Search for the cell housing the specified text and yield its [X, Y] center coordinate. 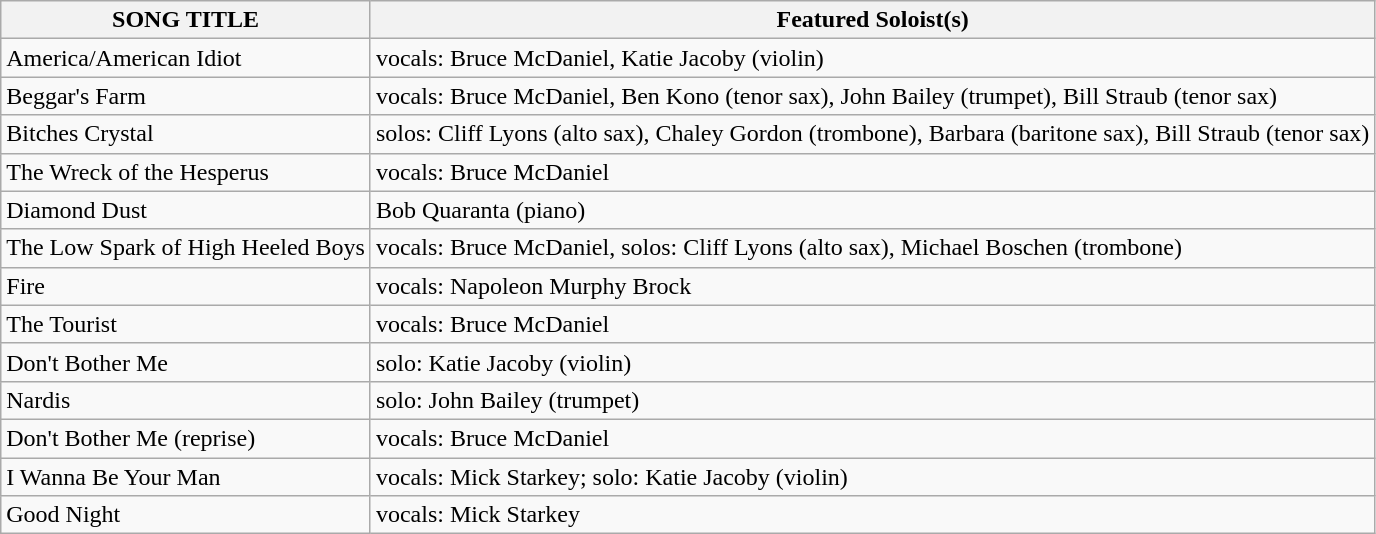
Don't Bother Me [186, 362]
vocals: Napoleon Murphy Brock [872, 286]
vocals: Mick Starkey [872, 515]
I Wanna Be Your Man [186, 477]
The Tourist [186, 324]
vocals: Mick Starkey; solo: Katie Jacoby (violin) [872, 477]
Good Night [186, 515]
solo: Katie Jacoby (violin) [872, 362]
The Low Spark of High Heeled Boys [186, 248]
Bob Quaranta (piano) [872, 210]
vocals: Bruce McDaniel, solos: Cliff Lyons (alto sax), Michael Boschen (trombone) [872, 248]
solo: John Bailey (trumpet) [872, 400]
Featured Soloist(s) [872, 20]
Beggar's Farm [186, 96]
Don't Bother Me (reprise) [186, 438]
solos: Cliff Lyons (alto sax), Chaley Gordon (trombone), Barbara (baritone sax), Bill Straub (tenor sax) [872, 134]
SONG TITLE [186, 20]
Nardis [186, 400]
vocals: Bruce McDaniel, Katie Jacoby (violin) [872, 58]
The Wreck of the Hesperus [186, 172]
Fire [186, 286]
Bitches Crystal [186, 134]
vocals: Bruce McDaniel, Ben Kono (tenor sax), John Bailey (trumpet), Bill Straub (tenor sax) [872, 96]
America/American Idiot [186, 58]
Diamond Dust [186, 210]
